Output the [X, Y] coordinate of the center of the cell containing the given text.  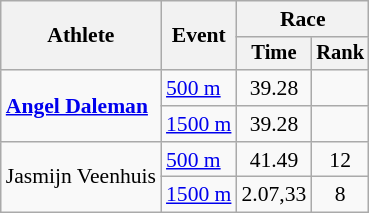
Rank [340, 54]
2.07,33 [274, 195]
Angel Daleman [81, 106]
41.49 [274, 160]
Athlete [81, 36]
Event [198, 36]
Race [302, 19]
12 [340, 160]
8 [340, 195]
Time [274, 54]
Jasmijn Veenhuis [81, 178]
